Identify which cell holds the provided text, then report its [X, Y] central coordinate. 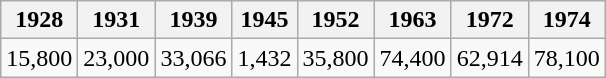
33,066 [194, 58]
1945 [264, 20]
62,914 [490, 58]
23,000 [116, 58]
1928 [40, 20]
78,100 [566, 58]
1974 [566, 20]
15,800 [40, 58]
35,800 [336, 58]
1952 [336, 20]
1963 [412, 20]
1,432 [264, 58]
1939 [194, 20]
74,400 [412, 58]
1972 [490, 20]
1931 [116, 20]
